Find where the given text appears and provide that cell's center as [x, y] coordinate. 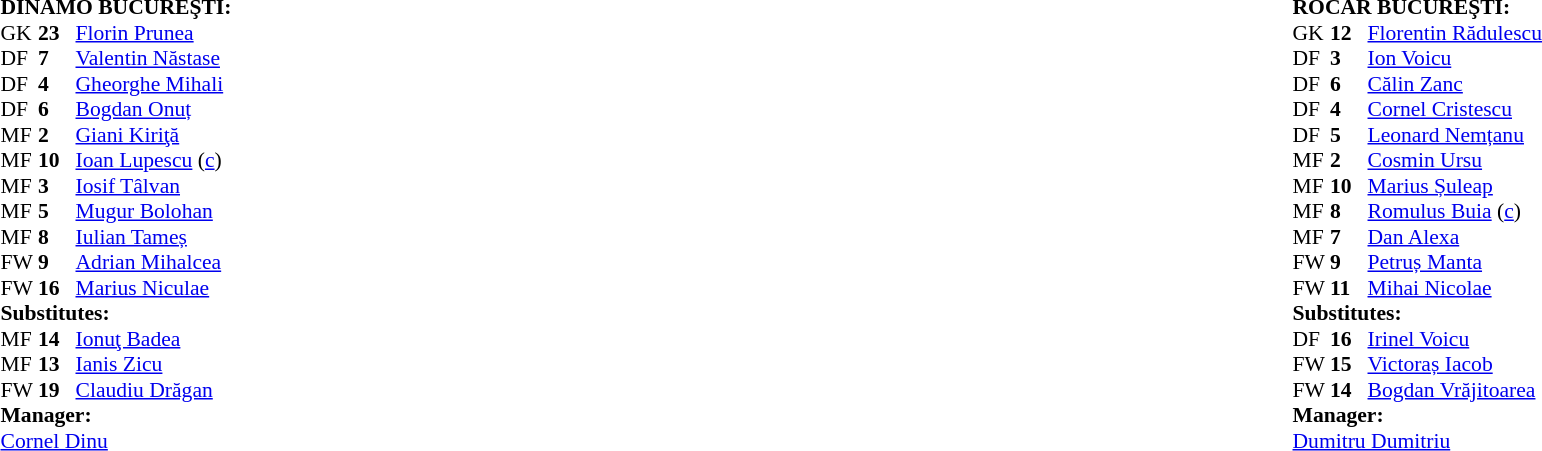
15 [1349, 365]
Irinel Voicu [1455, 339]
Călin Zanc [1455, 84]
Marius Niculae [154, 288]
Victoraș Iacob [1455, 365]
19 [57, 390]
Bogdan Onuț [154, 109]
23 [57, 33]
12 [1349, 33]
Mihai Nicolae [1455, 288]
Claudiu Drăgan [154, 390]
Cornel Cristescu [1455, 109]
Valentin Năstase [154, 59]
Ionuţ Badea [154, 339]
Petruș Manta [1455, 263]
Iulian Tameș [154, 237]
Ianis Zicu [154, 365]
Romulus Buia (c) [1455, 211]
Gheorghe Mihali [154, 84]
Florin Prunea [154, 33]
Florentin Rădulescu [1455, 33]
Ioan Lupescu (c) [154, 161]
Ion Voicu [1455, 59]
Adrian Mihalcea [154, 263]
Giani Kiriţă [154, 135]
Cosmin Ursu [1455, 161]
13 [57, 365]
Marius Șuleap [1455, 186]
Mugur Bolohan [154, 211]
Iosif Tâlvan [154, 186]
Leonard Nemțanu [1455, 135]
Dan Alexa [1455, 237]
Bogdan Vrăjitoarea [1455, 390]
11 [1349, 288]
